From the cell containing the given text, extract its center point as (X, Y) coordinate. 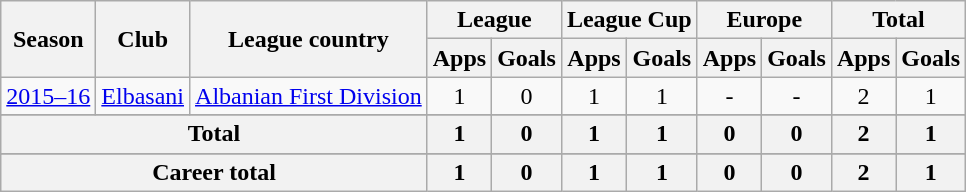
Europe (764, 20)
Albanian First Division (309, 96)
Career total (214, 172)
Elbasani (143, 96)
League country (309, 39)
2015–16 (48, 96)
Club (143, 39)
Season (48, 39)
League (494, 20)
League Cup (629, 20)
